Search for the cell housing the specified text and yield its [X, Y] center coordinate. 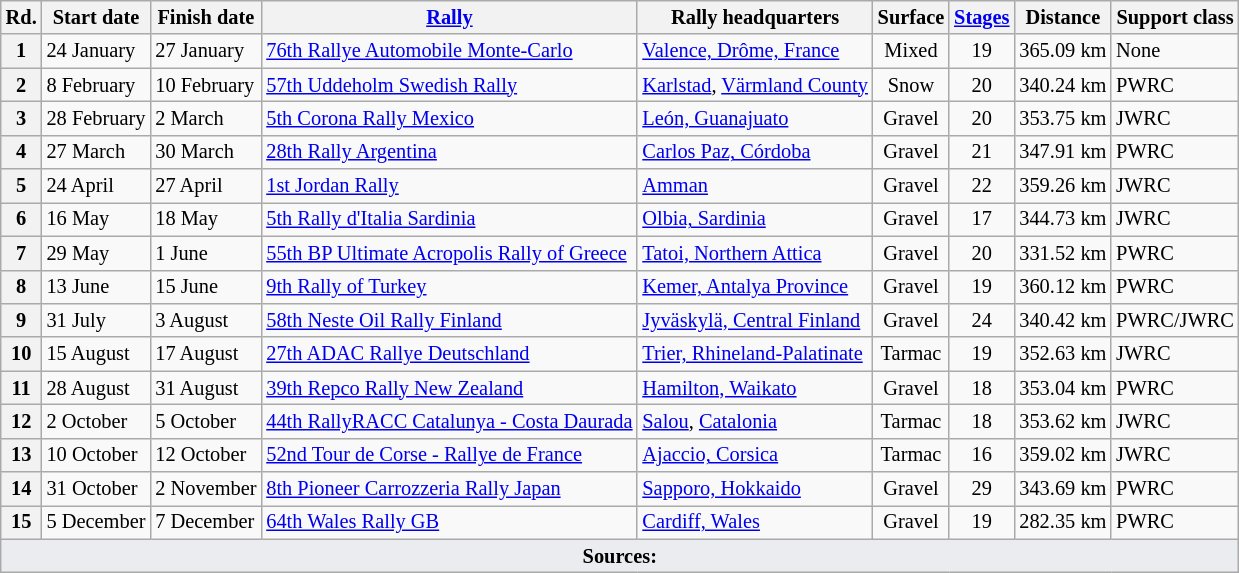
Sources: [620, 556]
27 January [206, 51]
5 December [96, 522]
Kemer, Antalya Province [754, 287]
31 August [206, 388]
16 [982, 455]
Distance [1062, 17]
Amman [754, 186]
6 [22, 219]
1 June [206, 253]
PWRC/JWRC [1175, 320]
Rally headquarters [754, 17]
10 February [206, 85]
13 June [96, 287]
5th Corona Rally Mexico [449, 118]
3 [22, 118]
343.69 km [1062, 489]
1st Jordan Rally [449, 186]
2 October [96, 421]
27 March [96, 152]
12 October [206, 455]
Snow [911, 85]
340.24 km [1062, 85]
Rally [449, 17]
9 [22, 320]
22 [982, 186]
30 March [206, 152]
28th Rally Argentina [449, 152]
Surface [911, 17]
24 January [96, 51]
27th ADAC Rallye Deutschland [449, 354]
Valence, Drôme, France [754, 51]
Carlos Paz, Córdoba [754, 152]
None [1175, 51]
Tatoi, Northern Attica [754, 253]
3 August [206, 320]
Salou, Catalonia [754, 421]
27 April [206, 186]
29 May [96, 253]
14 [22, 489]
331.52 km [1062, 253]
17 August [206, 354]
352.63 km [1062, 354]
44th RallyRACC Catalunya - Costa Daurada [449, 421]
1 [22, 51]
58th Neste Oil Rally Finland [449, 320]
360.12 km [1062, 287]
Rd. [22, 17]
León, Guanajuato [754, 118]
15 August [96, 354]
5 October [206, 421]
7 December [206, 522]
Jyväskylä, Central Finland [754, 320]
8th Pioneer Carrozzeria Rally Japan [449, 489]
24 April [96, 186]
29 [982, 489]
24 [982, 320]
13 [22, 455]
365.09 km [1062, 51]
18 May [206, 219]
Finish date [206, 17]
15 [22, 522]
55th BP Ultimate Acropolis Rally of Greece [449, 253]
Olbia, Sardinia [754, 219]
Stages [982, 17]
11 [22, 388]
57th Uddeholm Swedish Rally [449, 85]
15 June [206, 287]
359.26 km [1062, 186]
8 [22, 287]
39th Repco Rally New Zealand [449, 388]
4 [22, 152]
64th Wales Rally GB [449, 522]
282.35 km [1062, 522]
Mixed [911, 51]
31 October [96, 489]
Karlstad, Värmland County [754, 85]
Support class [1175, 17]
28 February [96, 118]
8 February [96, 85]
17 [982, 219]
52nd Tour de Corse - Rallye de France [449, 455]
353.62 km [1062, 421]
12 [22, 421]
Hamilton, Waikato [754, 388]
Trier, Rhineland-Palatinate [754, 354]
2 [22, 85]
10 [22, 354]
9th Rally of Turkey [449, 287]
Ajaccio, Corsica [754, 455]
344.73 km [1062, 219]
Cardiff, Wales [754, 522]
21 [982, 152]
28 August [96, 388]
5th Rally d'Italia Sardinia [449, 219]
31 July [96, 320]
340.42 km [1062, 320]
16 May [96, 219]
347.91 km [1062, 152]
353.04 km [1062, 388]
7 [22, 253]
Sapporo, Hokkaido [754, 489]
2 November [206, 489]
76th Rallye Automobile Monte-Carlo [449, 51]
359.02 km [1062, 455]
Start date [96, 17]
353.75 km [1062, 118]
5 [22, 186]
10 October [96, 455]
2 March [206, 118]
